Provide the (x, y) coordinate of the cell's center where the given text is located.  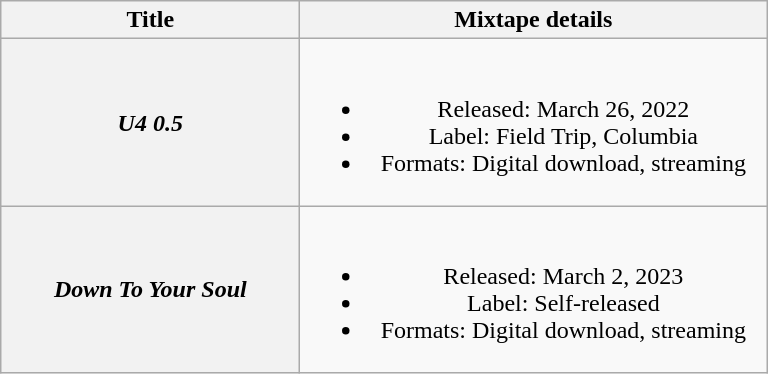
Title (150, 20)
Released: March 2, 2023Label: Self-releasedFormats: Digital download, streaming (534, 290)
Down To Your Soul (150, 290)
U4 0.5 (150, 122)
Mixtape details (534, 20)
Released: March 26, 2022Label: Field Trip, ColumbiaFormats: Digital download, streaming (534, 122)
